Extract the (x, y) coordinate from the center of the cell holding the provided text.  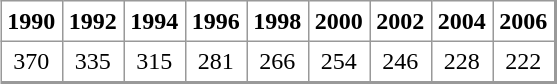
266 (277, 62)
1990 (31, 21)
370 (31, 62)
222 (523, 62)
335 (93, 62)
2000 (339, 21)
2006 (523, 21)
254 (339, 62)
1998 (277, 21)
1992 (93, 21)
246 (401, 62)
281 (216, 62)
1996 (216, 21)
2002 (401, 21)
228 (462, 62)
2004 (462, 21)
1994 (155, 21)
315 (155, 62)
